Detect which cell encompasses the target text, then output its (x, y) center coordinate. 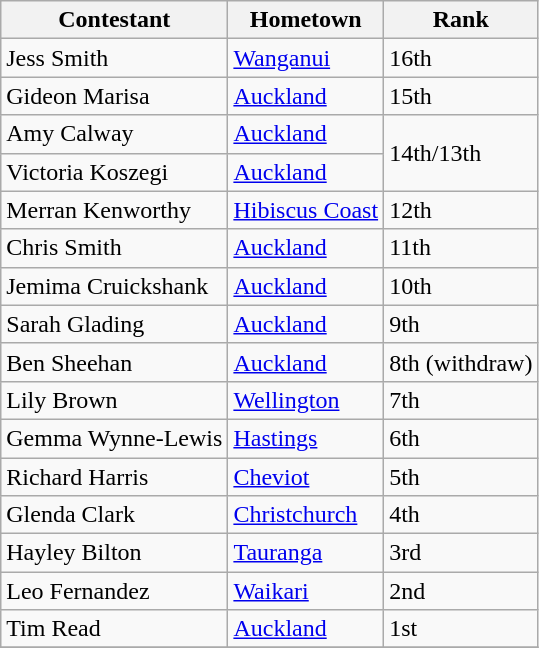
Richard Harris (114, 477)
Chris Smith (114, 248)
14th/13th (461, 153)
Wellington (306, 400)
15th (461, 96)
Hayley Bilton (114, 553)
4th (461, 515)
Sarah Glading (114, 324)
3rd (461, 553)
Hibiscus Coast (306, 210)
Ben Sheehan (114, 362)
Lily Brown (114, 400)
Wanganui (306, 58)
10th (461, 286)
Gideon Marisa (114, 96)
11th (461, 248)
Cheviot (306, 477)
Waikari (306, 591)
2nd (461, 591)
8th (withdraw) (461, 362)
16th (461, 58)
Contestant (114, 20)
Jess Smith (114, 58)
7th (461, 400)
1st (461, 629)
Victoria Koszegi (114, 172)
Jemima Cruickshank (114, 286)
Merran Kenworthy (114, 210)
12th (461, 210)
Tim Read (114, 629)
Glenda Clark (114, 515)
Hastings (306, 438)
Gemma Wynne-Lewis (114, 438)
6th (461, 438)
Leo Fernandez (114, 591)
9th (461, 324)
Christchurch (306, 515)
5th (461, 477)
Rank (461, 20)
Amy Calway (114, 134)
Hometown (306, 20)
Tauranga (306, 553)
